Provide the (x, y) coordinate of the cell's center where the given text is located.  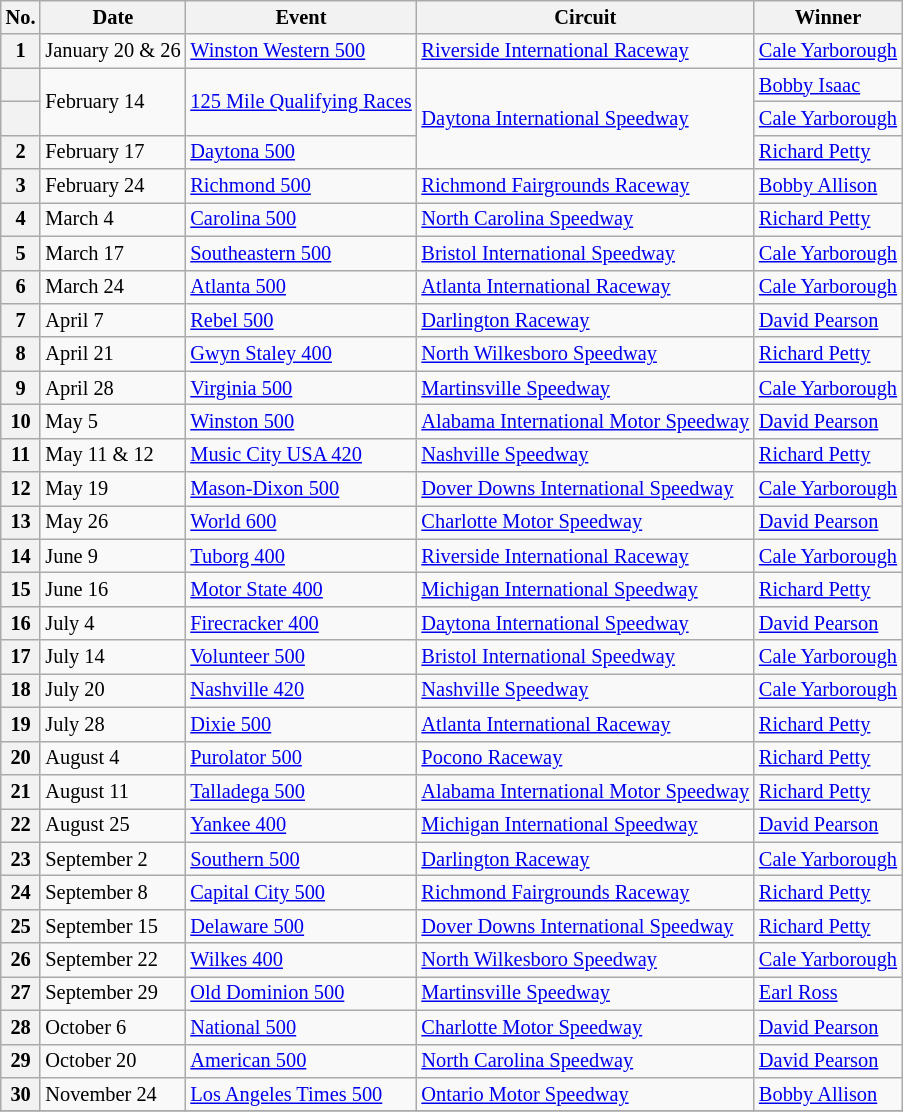
30 (21, 1094)
Gwyn Staley 400 (300, 354)
22 (21, 825)
9 (21, 388)
17 (21, 657)
Winston Western 500 (300, 51)
April 7 (112, 320)
May 19 (112, 489)
Pocono Raceway (586, 758)
Tuborg 400 (300, 556)
June 16 (112, 589)
January 20 & 26 (112, 51)
Old Dominion 500 (300, 993)
February 14 (112, 102)
September 15 (112, 926)
August 25 (112, 825)
26 (21, 960)
Music City USA 420 (300, 455)
Capital City 500 (300, 892)
7 (21, 320)
21 (21, 791)
July 14 (112, 657)
April 28 (112, 388)
4 (21, 219)
Talladega 500 (300, 791)
20 (21, 758)
Los Angeles Times 500 (300, 1094)
Atlanta 500 (300, 287)
12 (21, 489)
Richmond 500 (300, 186)
125 Mile Qualifying Races (300, 102)
Event (300, 17)
18 (21, 690)
Firecracker 400 (300, 623)
May 11 & 12 (112, 455)
13 (21, 522)
Daytona 500 (300, 152)
February 24 (112, 186)
March 17 (112, 253)
September 8 (112, 892)
May 26 (112, 522)
National 500 (300, 1027)
Bobby Isaac (828, 85)
6 (21, 287)
Ontario Motor Speedway (586, 1094)
Southeastern 500 (300, 253)
June 9 (112, 556)
August 4 (112, 758)
Virginia 500 (300, 388)
8 (21, 354)
Earl Ross (828, 993)
World 600 (300, 522)
5 (21, 253)
14 (21, 556)
July 4 (112, 623)
Date (112, 17)
Dixie 500 (300, 724)
July 28 (112, 724)
July 20 (112, 690)
16 (21, 623)
September 2 (112, 859)
10 (21, 421)
April 21 (112, 354)
American 500 (300, 1061)
March 24 (112, 287)
Yankee 400 (300, 825)
No. (21, 17)
23 (21, 859)
19 (21, 724)
24 (21, 892)
Southern 500 (300, 859)
October 6 (112, 1027)
11 (21, 455)
1 (21, 51)
Delaware 500 (300, 926)
February 17 (112, 152)
Mason-Dixon 500 (300, 489)
May 5 (112, 421)
3 (21, 186)
March 4 (112, 219)
Volunteer 500 (300, 657)
27 (21, 993)
Carolina 500 (300, 219)
Purolator 500 (300, 758)
Motor State 400 (300, 589)
Winston 500 (300, 421)
2 (21, 152)
September 29 (112, 993)
15 (21, 589)
September 22 (112, 960)
Winner (828, 17)
October 20 (112, 1061)
29 (21, 1061)
Wilkes 400 (300, 960)
25 (21, 926)
August 11 (112, 791)
November 24 (112, 1094)
Nashville 420 (300, 690)
Circuit (586, 17)
Rebel 500 (300, 320)
28 (21, 1027)
